Detect which cell encompasses the target text, then output its (X, Y) center coordinate. 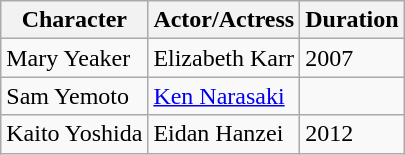
Character (74, 20)
2012 (352, 134)
2007 (352, 58)
Mary Yeaker (74, 58)
Elizabeth Karr (224, 58)
Eidan Hanzei (224, 134)
Duration (352, 20)
Kaito Yoshida (74, 134)
Actor/Actress (224, 20)
Sam Yemoto (74, 96)
Ken Narasaki (224, 96)
